Find where the given text appears and provide that cell's center as (x, y) coordinate. 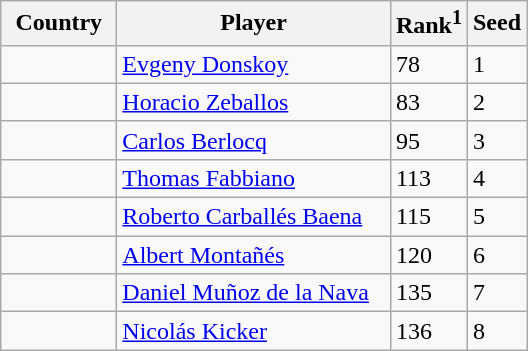
3 (496, 140)
6 (496, 255)
78 (428, 64)
1 (496, 64)
8 (496, 331)
135 (428, 293)
115 (428, 217)
Player (254, 24)
95 (428, 140)
Horacio Zeballos (254, 102)
Seed (496, 24)
Carlos Berlocq (254, 140)
Roberto Carballés Baena (254, 217)
Evgeny Donskoy (254, 64)
4 (496, 178)
120 (428, 255)
83 (428, 102)
7 (496, 293)
136 (428, 331)
Country (59, 24)
Daniel Muñoz de la Nava (254, 293)
Thomas Fabbiano (254, 178)
Albert Montañés (254, 255)
2 (496, 102)
5 (496, 217)
113 (428, 178)
Nicolás Kicker (254, 331)
Rank1 (428, 24)
